Scan for the cell matching the given text and deliver its [X, Y] coordinate at center. 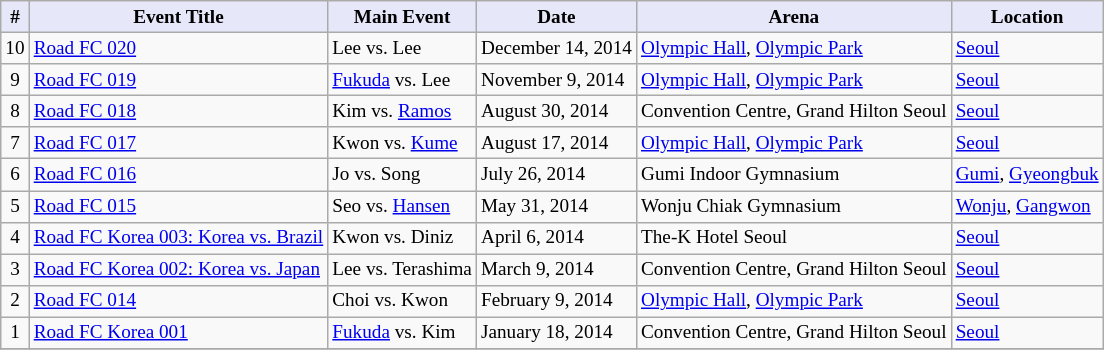
Jo vs. Song [402, 175]
Event Title [178, 17]
Seo vs. Hansen [402, 206]
Road FC 016 [178, 175]
Kim vs. Ramos [402, 111]
Road FC 015 [178, 206]
Fukuda vs. Lee [402, 80]
Gumi, Gyeongbuk [1027, 175]
Road FC Korea 001 [178, 333]
Road FC 019 [178, 80]
Road FC Korea 003: Korea vs. Brazil [178, 238]
8 [15, 111]
5 [15, 206]
9 [15, 80]
Kwon vs. Diniz [402, 238]
Lee vs. Lee [402, 48]
# [15, 17]
December 14, 2014 [556, 48]
Lee vs. Terashima [402, 270]
Gumi Indoor Gymnasium [794, 175]
3 [15, 270]
Road FC 017 [178, 143]
August 17, 2014 [556, 143]
August 30, 2014 [556, 111]
May 31, 2014 [556, 206]
Kwon vs. Kume [402, 143]
Road FC 014 [178, 301]
1 [15, 333]
Road FC Korea 002: Korea vs. Japan [178, 270]
2 [15, 301]
July 26, 2014 [556, 175]
Wonju, Gangwon [1027, 206]
4 [15, 238]
Location [1027, 17]
Road FC 020 [178, 48]
November 9, 2014 [556, 80]
January 18, 2014 [556, 333]
March 9, 2014 [556, 270]
Wonju Chiak Gymnasium [794, 206]
April 6, 2014 [556, 238]
The-K Hotel Seoul [794, 238]
Fukuda vs. Kim [402, 333]
Arena [794, 17]
Choi vs. Kwon [402, 301]
February 9, 2014 [556, 301]
10 [15, 48]
6 [15, 175]
Road FC 018 [178, 111]
Date [556, 17]
7 [15, 143]
Main Event [402, 17]
